Provide the [x, y] coordinate of the cell's center where the given text is located.  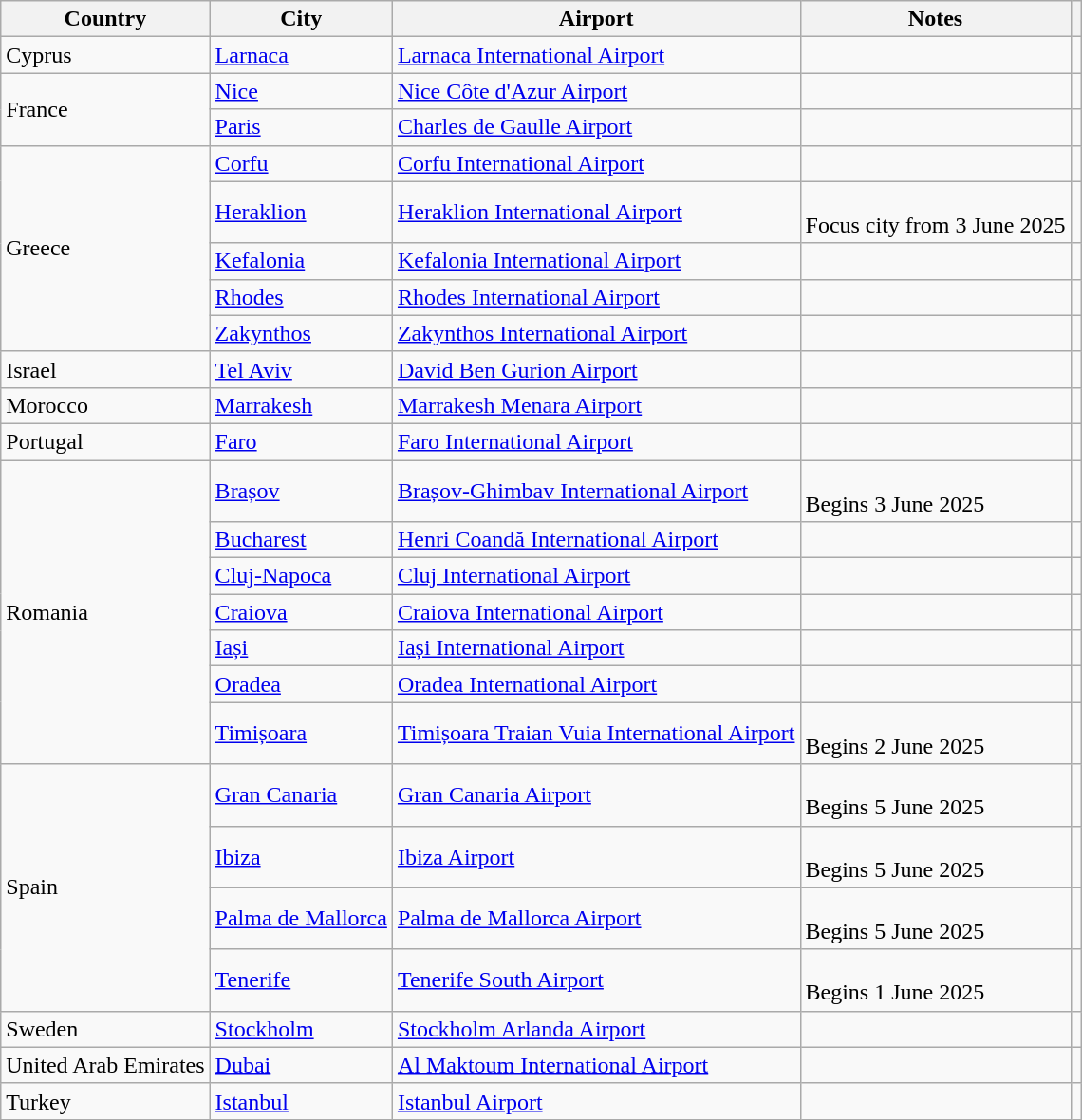
Focus city from 3 June 2025 [936, 213]
Oradea [301, 684]
Henri Coandă International Airport [596, 540]
Bucharest [301, 540]
Larnaca [301, 55]
Tenerife South Airport [596, 980]
Nice [301, 91]
Al Maktoum International Airport [596, 1065]
Istanbul Airport [596, 1101]
Cluj-Napoca [301, 576]
Begins 3 June 2025 [936, 490]
Timișoara Traian Vuia International Airport [596, 733]
Istanbul [301, 1101]
City [301, 19]
Airport [596, 19]
Paris [301, 127]
Tenerife [301, 980]
Gran Canaria Airport [596, 795]
Stockholm Arlanda Airport [596, 1029]
Cluj International Airport [596, 576]
Begins 2 June 2025 [936, 733]
Ibiza [301, 856]
Brașov-Ghimbav International Airport [596, 490]
Stockholm [301, 1029]
Spain [105, 887]
Rhodes [301, 297]
Faro International Airport [596, 441]
Heraklion [301, 213]
Oradea International Airport [596, 684]
Larnaca International Airport [596, 55]
Nice Côte d'Azur Airport [596, 91]
Begins 1 June 2025 [936, 980]
Palma de Mallorca [301, 919]
Zakynthos International Airport [596, 333]
Marrakesh [301, 405]
Timișoara [301, 733]
United Arab Emirates [105, 1065]
Portugal [105, 441]
Gran Canaria [301, 795]
Palma de Mallorca Airport [596, 919]
Sweden [105, 1029]
Iași [301, 648]
Rhodes International Airport [596, 297]
Zakynthos [301, 333]
Israel [105, 369]
Corfu International Airport [596, 163]
Country [105, 19]
Faro [301, 441]
Corfu [301, 163]
Romania [105, 611]
Charles de Gaulle Airport [596, 127]
Brașov [301, 490]
Craiova International Airport [596, 612]
Craiova [301, 612]
Cyprus [105, 55]
David Ben Gurion Airport [596, 369]
Notes [936, 19]
Ibiza Airport [596, 856]
Morocco [105, 405]
Kefalonia [301, 261]
Iași International Airport [596, 648]
Dubai [301, 1065]
Heraklion International Airport [596, 213]
Greece [105, 249]
Turkey [105, 1101]
Kefalonia International Airport [596, 261]
France [105, 109]
Tel Aviv [301, 369]
Marrakesh Menara Airport [596, 405]
